Output the (x, y) coordinate of the center of the cell containing the given text.  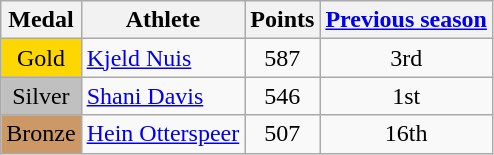
507 (282, 134)
Athlete (163, 20)
546 (282, 96)
Points (282, 20)
Shani Davis (163, 96)
16th (406, 134)
Silver (41, 96)
1st (406, 96)
Kjeld Nuis (163, 58)
Previous season (406, 20)
587 (282, 58)
Gold (41, 58)
Hein Otterspeer (163, 134)
3rd (406, 58)
Medal (41, 20)
Bronze (41, 134)
